For the text-containing cell, return its midpoint in (x, y) coordinate format. 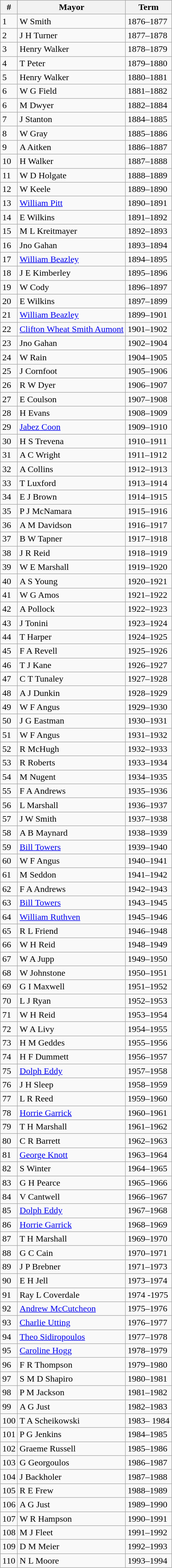
J H Sleep (72, 1085)
W Smith (72, 21)
C T Tunaley (72, 679)
1881–1882 (148, 91)
75 (9, 1071)
W Johnstone (72, 973)
1974 -1975 (148, 1294)
1890–1891 (148, 203)
# (9, 7)
37 (9, 539)
79 (9, 1127)
William Ruthven (72, 917)
1954–1955 (148, 1029)
1910–1911 (148, 441)
94 (9, 1337)
W E Marshall (72, 567)
1919–1920 (148, 567)
50 (9, 721)
31 (9, 455)
Clifton Wheat Smith Aumont (72, 329)
William Pitt (72, 203)
68 (9, 973)
L Marshall (72, 805)
1961–1962 (148, 1127)
1964–1965 (148, 1169)
1951–1952 (148, 987)
39 (9, 567)
1935–1936 (148, 791)
W G Field (72, 91)
G H Pearce (72, 1183)
102 (9, 1449)
R McHugh (72, 749)
9 (9, 147)
1928–1929 (148, 693)
Theo Sidiropoulos (72, 1337)
25 (9, 371)
H M Geddes (72, 1043)
1959–1960 (148, 1099)
104 (9, 1476)
1918–1919 (148, 553)
8 (9, 133)
73 (9, 1043)
109 (9, 1547)
M Seddon (72, 875)
1987–1988 (148, 1476)
10 (9, 161)
E J Brown (72, 497)
S M D Shapiro (72, 1379)
1889–1890 (148, 189)
1 (9, 21)
J Tonini (72, 623)
71 (9, 1015)
1943–1945 (148, 903)
J H Turner (72, 35)
1922–1923 (148, 609)
49 (9, 707)
93 (9, 1323)
G C Cain (72, 1253)
90 (9, 1281)
2 (9, 35)
R W Dyer (72, 385)
1932–1933 (148, 749)
W Rain (72, 357)
78 (9, 1113)
1896–1897 (148, 287)
1906–1907 (148, 385)
89 (9, 1267)
T Peter (72, 63)
J Backholer (72, 1476)
1957–1958 (148, 1071)
32 (9, 469)
91 (9, 1294)
1902–1904 (148, 343)
105 (9, 1490)
1982–1983 (148, 1407)
P G Jenkins (72, 1435)
A C Wright (72, 455)
1966–1967 (148, 1197)
1876–1877 (148, 21)
R E Frew (72, 1490)
56 (9, 805)
82 (9, 1169)
48 (9, 693)
W R Hampson (72, 1519)
1915–1916 (148, 511)
1990–1991 (148, 1519)
52 (9, 749)
Caroline Hogg (72, 1351)
11 (9, 175)
92 (9, 1309)
1988–1989 (148, 1490)
85 (9, 1211)
1949–1950 (148, 959)
96 (9, 1365)
Charlie Utting (72, 1323)
29 (9, 427)
1992–1993 (148, 1547)
66 (9, 945)
1986–1987 (148, 1462)
70 (9, 1001)
1955–1956 (148, 1043)
H F Dummett (72, 1057)
106 (9, 1504)
A Aitken (72, 147)
B W Tapner (72, 539)
A Pollock (72, 609)
1978–1979 (148, 1351)
87 (9, 1239)
1882–1884 (148, 105)
30 (9, 441)
86 (9, 1225)
M L Kreitmayer (72, 231)
1908–1909 (148, 413)
G I Maxwell (72, 987)
1929–1930 (148, 707)
55 (9, 791)
M Nugent (72, 777)
C R Barrett (72, 1141)
1897–1899 (148, 301)
74 (9, 1057)
Term (148, 7)
W Keele (72, 189)
1940–1941 (148, 861)
1980–1981 (148, 1379)
1924–1925 (148, 637)
5 (9, 77)
1941–1942 (148, 875)
1917–1918 (148, 539)
1971–1973 (148, 1267)
H Evans (72, 413)
F A Revell (72, 651)
T Harper (72, 637)
7 (9, 119)
1970–1971 (148, 1253)
1925–1926 (148, 651)
1933–1934 (148, 763)
1894–1895 (148, 259)
A M Davidson (72, 525)
1914–1915 (148, 497)
1913–1914 (148, 483)
W A Livy (72, 1029)
Jabez Coon (72, 427)
20 (9, 301)
28 (9, 413)
95 (9, 1351)
George Knott (72, 1155)
76 (9, 1085)
1901–1902 (148, 329)
1934–1935 (148, 777)
S Winter (72, 1169)
E Coulson (72, 399)
69 (9, 987)
98 (9, 1393)
A B Maynard (72, 833)
110 (9, 1561)
1976–1977 (148, 1323)
Mayor (72, 7)
Ray L Coverdale (72, 1294)
36 (9, 525)
1899–1901 (148, 315)
D M Meier (72, 1547)
19 (9, 287)
67 (9, 959)
1931–1932 (148, 735)
1885–1886 (148, 133)
43 (9, 623)
W Cody (72, 287)
22 (9, 329)
53 (9, 763)
23 (9, 343)
W Gray (72, 133)
1981–1982 (148, 1393)
J Stanton (72, 119)
W D Holgate (72, 175)
60 (9, 861)
72 (9, 1029)
1923–1924 (148, 623)
1960–1961 (148, 1113)
108 (9, 1533)
T A Scheikowski (72, 1421)
1963–1964 (148, 1155)
1920–1921 (148, 581)
61 (9, 875)
107 (9, 1519)
21 (9, 315)
40 (9, 581)
J G Eastman (72, 721)
1927–1928 (148, 679)
47 (9, 679)
46 (9, 665)
1979–1980 (148, 1365)
58 (9, 833)
103 (9, 1462)
1973–1974 (148, 1281)
1962–1963 (148, 1141)
101 (9, 1435)
62 (9, 889)
1950–1951 (148, 973)
99 (9, 1407)
A Collins (72, 469)
1891–1892 (148, 217)
1930–1931 (148, 721)
1878–1879 (148, 49)
81 (9, 1155)
13 (9, 203)
1945–1946 (148, 917)
1958–1959 (148, 1085)
1977–1978 (148, 1337)
1967–1968 (148, 1211)
L J Ryan (72, 1001)
34 (9, 497)
1956–1957 (148, 1057)
1921–1922 (148, 595)
24 (9, 357)
1985–1986 (148, 1449)
1895–1896 (148, 273)
1892–1893 (148, 231)
1926–1927 (148, 665)
16 (9, 245)
1975–1976 (148, 1309)
F R Thompson (72, 1365)
V Cantwell (72, 1197)
1939–1940 (148, 847)
M Dwyer (72, 105)
3 (9, 49)
J W Smith (72, 819)
W A Jupp (72, 959)
1948–1949 (148, 945)
1911–1912 (148, 455)
12 (9, 189)
Graeme Russell (72, 1449)
18 (9, 273)
88 (9, 1253)
45 (9, 651)
A J Dunkin (72, 693)
1968–1969 (148, 1225)
1893–1894 (148, 245)
R L Friend (72, 931)
L R Reed (72, 1099)
T Luxford (72, 483)
1912–1913 (148, 469)
1877–1878 (148, 35)
1937–1938 (148, 819)
P J McNamara (72, 511)
77 (9, 1099)
1880–1881 (148, 77)
15 (9, 231)
J P Brebner (72, 1267)
38 (9, 553)
1942–1943 (148, 889)
63 (9, 903)
100 (9, 1421)
1946–1948 (148, 931)
1936–1937 (148, 805)
1884–1885 (148, 119)
1991–1992 (148, 1533)
54 (9, 777)
A S Young (72, 581)
59 (9, 847)
64 (9, 917)
M J Fleet (72, 1533)
17 (9, 259)
Andrew McCutcheon (72, 1309)
1953–1954 (148, 1015)
1904–1905 (148, 357)
51 (9, 735)
83 (9, 1183)
W G Amos (72, 595)
44 (9, 637)
N L Moore (72, 1561)
H Walker (72, 161)
27 (9, 399)
1888–1889 (148, 175)
4 (9, 63)
1887–1888 (148, 161)
H S Trevena (72, 441)
33 (9, 483)
1984–1985 (148, 1435)
35 (9, 511)
41 (9, 595)
1989–1990 (148, 1504)
80 (9, 1141)
1983– 1984 (148, 1421)
1993–1994 (148, 1561)
57 (9, 819)
T J Kane (72, 665)
J E Kimberley (72, 273)
42 (9, 609)
26 (9, 385)
G Georgoulos (72, 1462)
E H Jell (72, 1281)
1938–1939 (148, 833)
R Roberts (72, 763)
1879–1880 (148, 63)
97 (9, 1379)
1952–1953 (148, 1001)
1905–1906 (148, 371)
1969–1970 (148, 1239)
65 (9, 931)
1916–1917 (148, 525)
14 (9, 217)
1886–1887 (148, 147)
1907–1908 (148, 399)
1965–1966 (148, 1183)
J R Reid (72, 553)
P M Jackson (72, 1393)
J Cornfoot (72, 371)
1909–1910 (148, 427)
84 (9, 1197)
